Output the (x, y) coordinate of the center of the cell containing the given text.  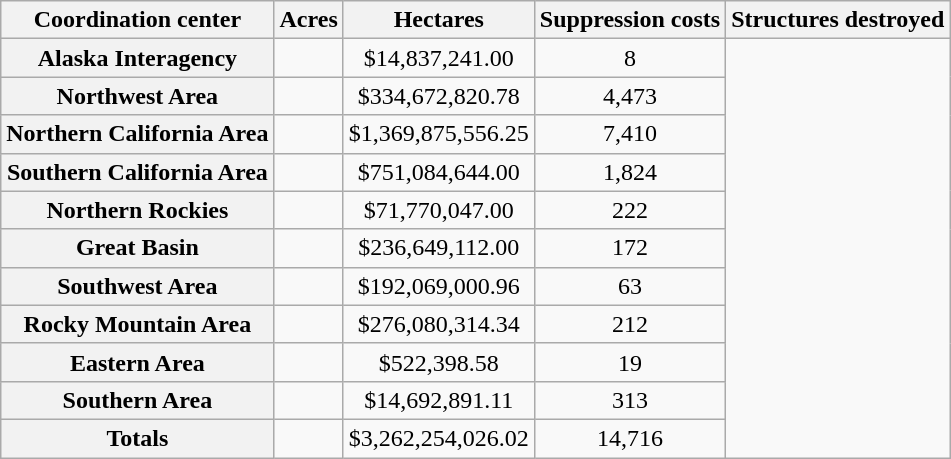
8 (630, 58)
$751,084,644.00 (438, 172)
Great Basin (138, 248)
$522,398.58 (438, 362)
Northwest Area (138, 96)
212 (630, 324)
4,473 (630, 96)
$334,672,820.78 (438, 96)
$71,770,047.00 (438, 210)
313 (630, 400)
14,716 (630, 438)
Eastern Area (138, 362)
$192,069,000.96 (438, 286)
7,410 (630, 134)
$14,837,241.00 (438, 58)
172 (630, 248)
$276,080,314.34 (438, 324)
$14,692,891.11 (438, 400)
Southwest Area (138, 286)
Alaska Interagency (138, 58)
Totals (138, 438)
Acres (308, 20)
Hectares (438, 20)
Suppression costs (630, 20)
Rocky Mountain Area (138, 324)
Northern Rockies (138, 210)
$3,262,254,026.02 (438, 438)
19 (630, 362)
Coordination center (138, 20)
Southern California Area (138, 172)
Southern Area (138, 400)
$1,369,875,556.25 (438, 134)
63 (630, 286)
$236,649,112.00 (438, 248)
Northern California Area (138, 134)
222 (630, 210)
Structures destroyed (838, 20)
1,824 (630, 172)
